From the cell containing the given text, extract its center point as (X, Y) coordinate. 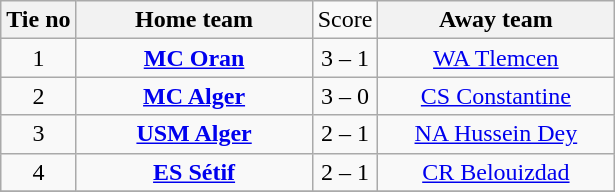
4 (38, 172)
1 (38, 58)
Away team (496, 20)
CS Constantine (496, 96)
Tie no (38, 20)
MC Oran (194, 58)
CR Belouizdad (496, 172)
USM Alger (194, 134)
3 – 1 (345, 58)
3 – 0 (345, 96)
MC Alger (194, 96)
2 (38, 96)
Home team (194, 20)
WA Tlemcen (496, 58)
3 (38, 134)
ES Sétif (194, 172)
Score (345, 20)
NA Hussein Dey (496, 134)
